Output the [x, y] coordinate of the center of the cell containing the given text.  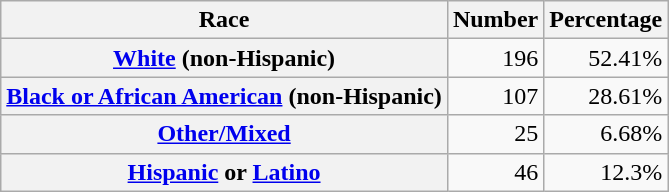
White (non-Hispanic) [224, 58]
25 [495, 134]
Hispanic or Latino [224, 172]
6.68% [606, 134]
Other/Mixed [224, 134]
Black or African American (non-Hispanic) [224, 96]
52.41% [606, 58]
Percentage [606, 20]
28.61% [606, 96]
46 [495, 172]
Race [224, 20]
196 [495, 58]
107 [495, 96]
12.3% [606, 172]
Number [495, 20]
